Extract the [X, Y] coordinate from the center of the cell holding the provided text.  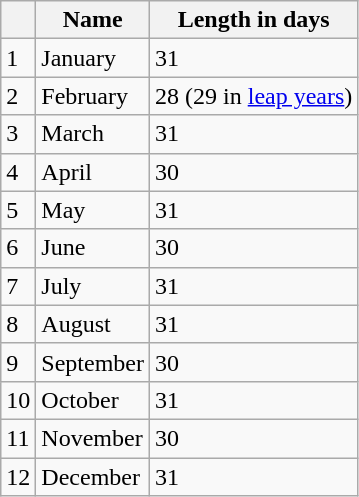
March [93, 134]
11 [18, 438]
6 [18, 248]
January [93, 58]
April [93, 172]
8 [18, 324]
August [93, 324]
28 (29 in leap years) [254, 96]
February [93, 96]
June [93, 248]
4 [18, 172]
2 [18, 96]
10 [18, 400]
May [93, 210]
9 [18, 362]
October [93, 400]
November [93, 438]
December [93, 477]
7 [18, 286]
July [93, 286]
3 [18, 134]
1 [18, 58]
Name [93, 20]
12 [18, 477]
Length in days [254, 20]
5 [18, 210]
September [93, 362]
